Locate the cell with the specified text and output its [x, y] center coordinate. 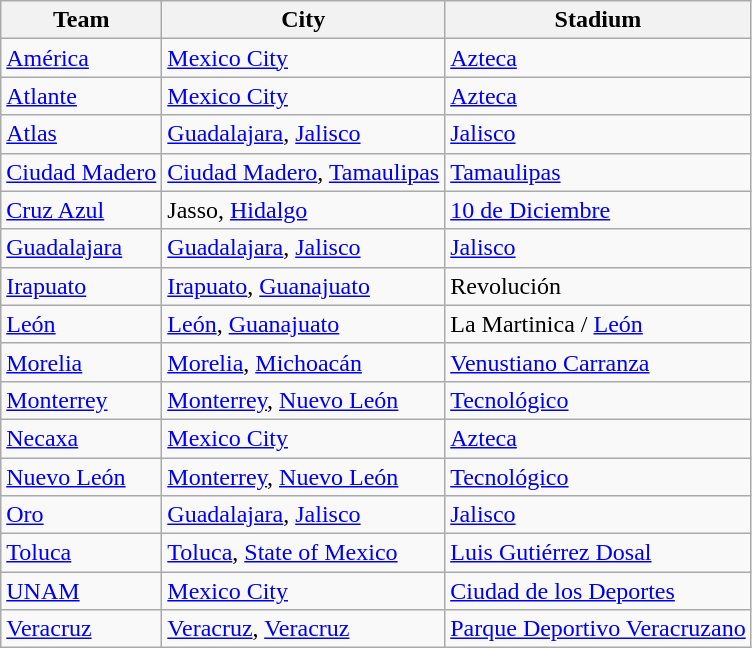
León, Guanajuato [304, 324]
Necaxa [82, 438]
Oro [82, 515]
León [82, 324]
Revolución [598, 286]
Atlas [82, 134]
Luis Gutiérrez Dosal [598, 553]
UNAM [82, 591]
City [304, 20]
La Martinica / León [598, 324]
Veracruz [82, 629]
Venustiano Carranza [598, 362]
Irapuato [82, 286]
Guadalajara [82, 248]
Atlante [82, 96]
Cruz Azul [82, 210]
Ciudad Madero, Tamaulipas [304, 172]
Ciudad de los Deportes [598, 591]
Morelia, Michoacán [304, 362]
Veracruz, Veracruz [304, 629]
Morelia [82, 362]
Nuevo León [82, 477]
Ciudad Madero [82, 172]
Toluca [82, 553]
Irapuato, Guanajuato [304, 286]
Team [82, 20]
Parque Deportivo Veracruzano [598, 629]
Tamaulipas [598, 172]
América [82, 58]
Stadium [598, 20]
Monterrey [82, 400]
Jasso, Hidalgo [304, 210]
Toluca, State of Mexico [304, 553]
10 de Diciembre [598, 210]
